Determine the (X, Y) coordinate at the center of the cell enclosing the given text.  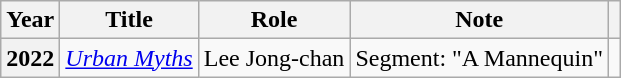
2022 (30, 58)
Year (30, 20)
Lee Jong-chan (274, 58)
Note (480, 20)
Urban Myths (129, 58)
Role (274, 20)
Title (129, 20)
Segment: "A Mannequin" (480, 58)
